Detect which cell encompasses the target text, then output its [x, y] center coordinate. 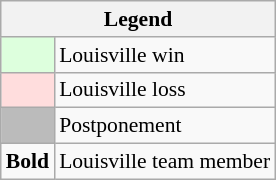
Louisville team member [164, 162]
Louisville win [164, 55]
Bold [28, 162]
Postponement [164, 126]
Louisville loss [164, 90]
Legend [138, 19]
